Extract the [x, y] coordinate from the center of the cell holding the provided text.  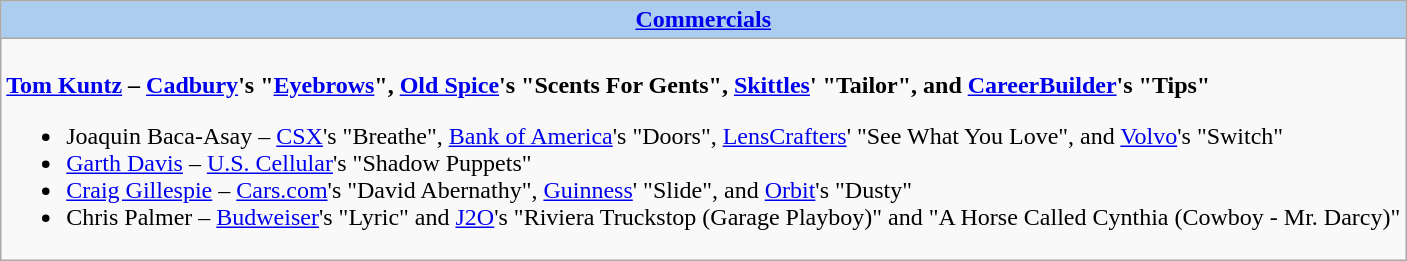
Commercials [704, 20]
